Scan for the cell matching the given text and deliver its [x, y] coordinate at center. 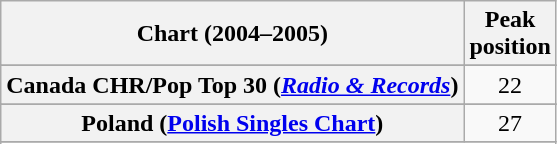
Chart (2004–2005) [232, 34]
Peakposition [510, 34]
22 [510, 85]
Poland (Polish Singles Chart) [232, 123]
27 [510, 123]
Canada CHR/Pop Top 30 (Radio & Records) [232, 85]
